Detect which cell encompasses the target text, then output its (X, Y) center coordinate. 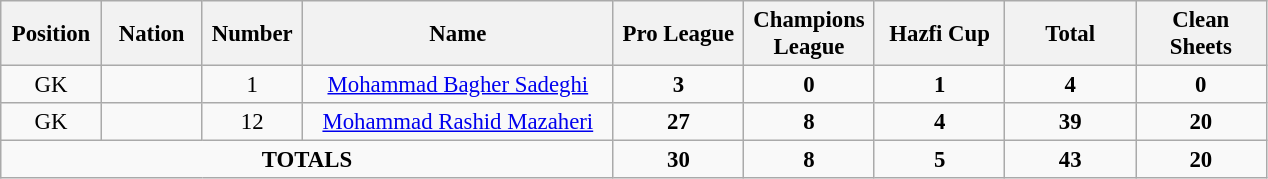
Clean Sheets (1202, 34)
3 (678, 85)
Number (252, 34)
5 (940, 160)
Mohammad Bagher Sadeghi (458, 85)
43 (1070, 160)
TOTALS (307, 160)
Nation (152, 34)
39 (1070, 122)
Mohammad Rashid Mazaheri (458, 122)
Name (458, 34)
12 (252, 122)
Position (52, 34)
Hazfi Cup (940, 34)
30 (678, 160)
27 (678, 122)
Pro League (678, 34)
Total (1070, 34)
Champions League (810, 34)
